Return the (X, Y) coordinate for the center point of the cell that contains the specified text.  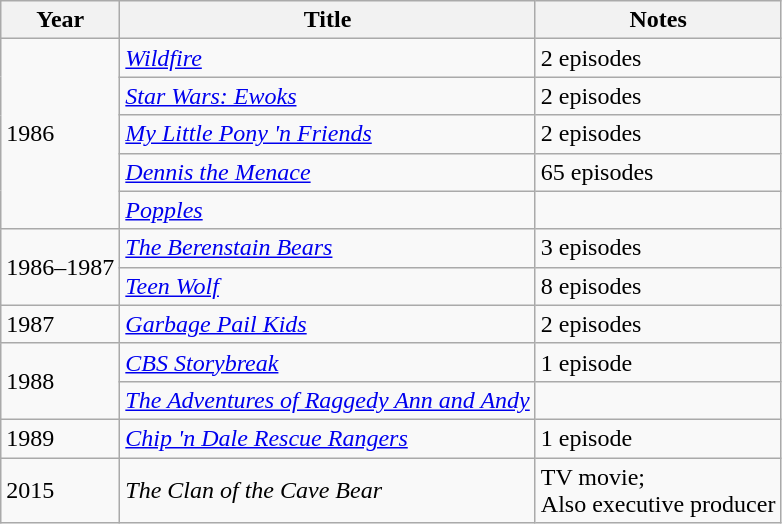
8 episodes (658, 286)
Star Wars: Ewoks (328, 96)
1986–1987 (60, 267)
The Berenstain Bears (328, 248)
1989 (60, 438)
CBS Storybreak (328, 362)
Year (60, 20)
Garbage Pail Kids (328, 324)
Chip 'n Dale Rescue Rangers (328, 438)
Title (328, 20)
My Little Pony 'n Friends (328, 134)
Popples (328, 210)
TV movie;Also executive producer (658, 490)
65 episodes (658, 172)
1986 (60, 134)
The Adventures of Raggedy Ann and Andy (328, 400)
Dennis the Menace (328, 172)
3 episodes (658, 248)
The Clan of the Cave Bear (328, 490)
1987 (60, 324)
2015 (60, 490)
Wildfire (328, 58)
Notes (658, 20)
Teen Wolf (328, 286)
1988 (60, 381)
